Search for the cell housing the specified text and yield its (x, y) center coordinate. 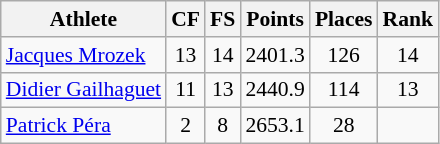
CF (186, 19)
11 (186, 90)
2401.3 (274, 55)
FS (222, 19)
Points (274, 19)
Athlete (84, 19)
28 (344, 126)
126 (344, 55)
2653.1 (274, 126)
Jacques Mrozek (84, 55)
2 (186, 126)
Didier Gailhaguet (84, 90)
2440.9 (274, 90)
Places (344, 19)
Patrick Péra (84, 126)
Rank (408, 19)
114 (344, 90)
8 (222, 126)
